Pinpoint the cell where the given text exists, returning its [X, Y] midpoint coordinate. 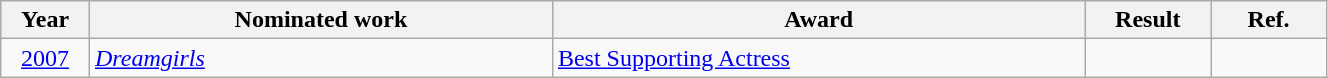
Best Supporting Actress [818, 58]
Dreamgirls [320, 58]
Nominated work [320, 20]
Award [818, 20]
Result [1148, 20]
Year [46, 20]
2007 [46, 58]
Ref. [1269, 20]
